Determine the [X, Y] coordinate at the center of the cell enclosing the given text.  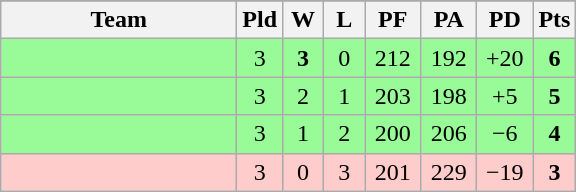
206 [449, 134]
Pld [260, 20]
212 [393, 58]
W [304, 20]
201 [393, 172]
PA [449, 20]
PD [505, 20]
+20 [505, 58]
Pts [554, 20]
5 [554, 96]
6 [554, 58]
PF [393, 20]
+5 [505, 96]
192 [449, 58]
203 [393, 96]
4 [554, 134]
−6 [505, 134]
200 [393, 134]
Team [119, 20]
229 [449, 172]
−19 [505, 172]
198 [449, 96]
L [344, 20]
